Determine the (X, Y) coordinate at the center of the cell enclosing the given text.  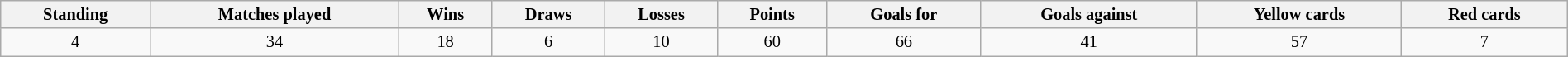
57 (1298, 42)
18 (445, 42)
6 (548, 42)
Points (772, 14)
10 (661, 42)
Goals against (1088, 14)
Wins (445, 14)
66 (905, 42)
Matches played (275, 14)
60 (772, 42)
Red cards (1485, 14)
41 (1088, 42)
Losses (661, 14)
4 (76, 42)
Draws (548, 14)
Goals for (905, 14)
Standing (76, 14)
7 (1485, 42)
34 (275, 42)
Yellow cards (1298, 14)
